Find where the given text appears and provide that cell's center as (X, Y) coordinate. 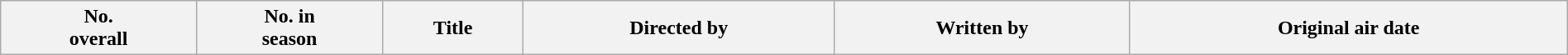
Written by (982, 28)
Title (453, 28)
No. inseason (289, 28)
Original air date (1348, 28)
Directed by (678, 28)
No.overall (99, 28)
